Capture the cell that displays the provided text and extract its (x, y) central coordinate. 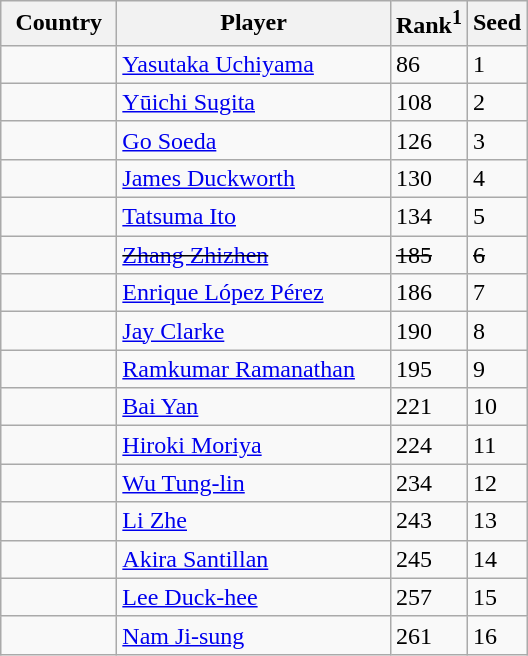
Rank1 (428, 24)
245 (428, 559)
Seed (496, 24)
Ramkumar Ramanathan (254, 369)
Hiroki Moriya (254, 445)
257 (428, 597)
221 (428, 407)
Tatsuma Ito (254, 217)
Nam Ji-sung (254, 635)
186 (428, 293)
Jay Clarke (254, 331)
234 (428, 483)
8 (496, 331)
10 (496, 407)
14 (496, 559)
130 (428, 178)
190 (428, 331)
Player (254, 24)
16 (496, 635)
Yūichi Sugita (254, 102)
243 (428, 521)
108 (428, 102)
5 (496, 217)
195 (428, 369)
Bai Yan (254, 407)
2 (496, 102)
224 (428, 445)
Yasutaka Uchiyama (254, 64)
15 (496, 597)
86 (428, 64)
Lee Duck-hee (254, 597)
126 (428, 140)
Go Soeda (254, 140)
4 (496, 178)
Li Zhe (254, 521)
185 (428, 255)
6 (496, 255)
261 (428, 635)
Enrique López Pérez (254, 293)
7 (496, 293)
James Duckworth (254, 178)
134 (428, 217)
1 (496, 64)
13 (496, 521)
Zhang Zhizhen (254, 255)
Akira Santillan (254, 559)
11 (496, 445)
3 (496, 140)
12 (496, 483)
Wu Tung-lin (254, 483)
9 (496, 369)
Country (59, 24)
